Output the [x, y] coordinate of the center of the cell containing the given text.  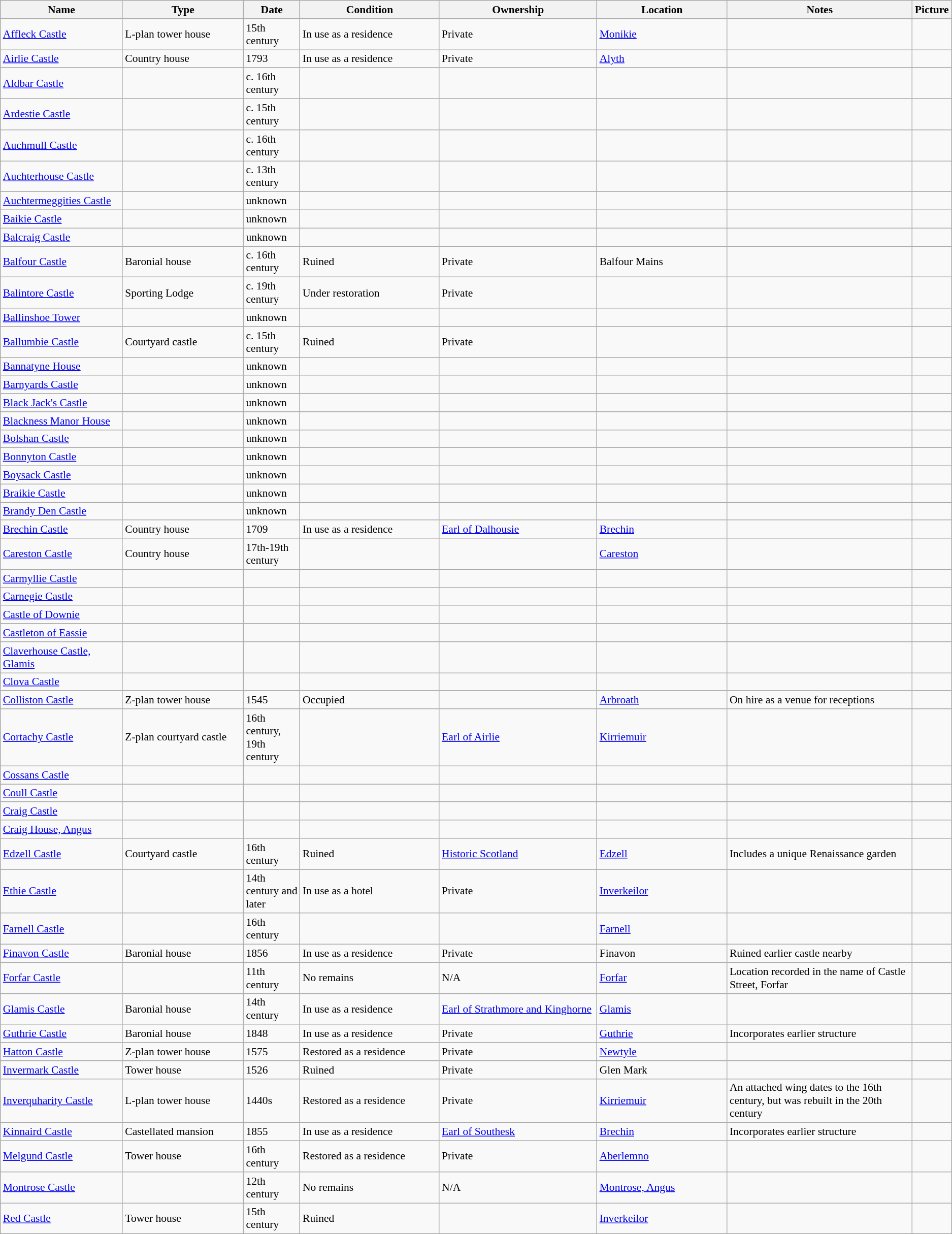
Ruined earlier castle nearby [819, 954]
Earl of Dalhousie [518, 530]
Montrose Castle [61, 1187]
Affleck Castle [61, 35]
Balfour Castle [61, 262]
Forfar [662, 978]
1856 [272, 954]
Date [272, 10]
Colliston Castle [61, 700]
Auchmull Castle [61, 145]
Ballumbie Castle [61, 342]
Inverquharity Castle [61, 1101]
Castleton of Eassie [61, 633]
Earl of Strathmore and Kinghorne [518, 1009]
Glamis [662, 1009]
Black Jack's Castle [61, 403]
Castellated mansion [183, 1132]
Baikie Castle [61, 219]
Earl of Southesk [518, 1132]
Finavon [662, 954]
Edzell [662, 854]
Auchterhouse Castle [61, 177]
11th century [272, 978]
Barnyards Castle [61, 385]
Alyth [662, 59]
Monikie [662, 35]
Claverhouse Castle, Glamis [61, 657]
Aberlemno [662, 1157]
Forfar Castle [61, 978]
Red Castle [61, 1219]
Melgund Castle [61, 1157]
Carmyllie Castle [61, 578]
1526 [272, 1070]
Historic Scotland [518, 854]
Occupied [370, 700]
Bolshan Castle [61, 439]
Castle of Downie [61, 615]
Condition [370, 10]
Balcraig Castle [61, 237]
Glamis Castle [61, 1009]
14th century [272, 1009]
Type [183, 10]
1855 [272, 1132]
Hatton Castle [61, 1052]
Cortachy Castle [61, 737]
Under restoration [370, 293]
Blackness Manor House [61, 421]
Coull Castle [61, 793]
Montrose, Angus [662, 1187]
Balintore Castle [61, 293]
Newtyle [662, 1052]
Careston Castle [61, 554]
Arbroath [662, 700]
Auchtermeggities Castle [61, 201]
Kinnaird Castle [61, 1132]
Bonnyton Castle [61, 457]
On hire as a venue for receptions [819, 700]
12th century [272, 1187]
Braikie Castle [61, 493]
Careston [662, 554]
An attached wing dates to the 16th century, but was rebuilt in the 20th century [819, 1101]
Craig Castle [61, 811]
1575 [272, 1052]
Cossans Castle [61, 775]
Craig House, Angus [61, 829]
Name [61, 10]
1709 [272, 530]
14th century and later [272, 892]
1793 [272, 59]
Brandy Den Castle [61, 511]
17th-19th century [272, 554]
Location [662, 10]
Farnell [662, 929]
c. 13th century [272, 177]
Finavon Castle [61, 954]
Sporting Lodge [183, 293]
Ardestie Castle [61, 115]
1440s [272, 1101]
Boysack Castle [61, 475]
16th century, 19th century [272, 737]
Guthrie [662, 1034]
Ethie Castle [61, 892]
Airlie Castle [61, 59]
Aldbar Castle [61, 83]
Bannatyne House [61, 367]
Ballinshoe Tower [61, 317]
1848 [272, 1034]
Picture [932, 10]
Z-plan courtyard castle [183, 737]
1545 [272, 700]
Location recorded in the name of Castle Street, Forfar [819, 978]
Earl of Airlie [518, 737]
Includes a unique Renaissance garden [819, 854]
Glen Mark [662, 1070]
Guthrie Castle [61, 1034]
Notes [819, 10]
Clova Castle [61, 682]
c. 19th century [272, 293]
In use as a hotel [370, 892]
Farnell Castle [61, 929]
Brechin Castle [61, 530]
Carnegie Castle [61, 597]
Balfour Mains [662, 262]
Ownership [518, 10]
Invermark Castle [61, 1070]
Edzell Castle [61, 854]
